Locate the cell with the specified text and output its (x, y) center coordinate. 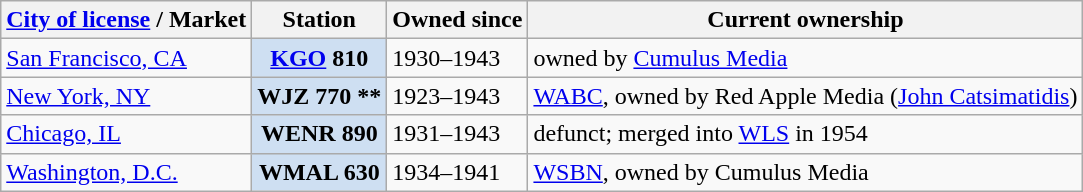
Washington, D.C. (126, 172)
WSBN, owned by Cumulus Media (806, 172)
KGO 810 (320, 58)
defunct; merged into WLS in 1954 (806, 134)
1931–1943 (458, 134)
New York, NY (126, 96)
San Francisco, CA (126, 58)
Current ownership (806, 20)
WENR 890 (320, 134)
1930–1943 (458, 58)
owned by Cumulus Media (806, 58)
WJZ 770 ** (320, 96)
Chicago, IL (126, 134)
Station (320, 20)
Owned since (458, 20)
WMAL 630 (320, 172)
City of license / Market (126, 20)
1923–1943 (458, 96)
1934–1941 (458, 172)
WABC, owned by Red Apple Media (John Catsimatidis) (806, 96)
